Identify which cell holds the provided text, then report its [x, y] central coordinate. 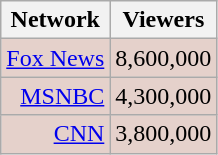
MSNBC [56, 96]
CNN [56, 134]
Fox News [56, 58]
3,800,000 [164, 134]
Network [56, 20]
4,300,000 [164, 96]
8,600,000 [164, 58]
Viewers [164, 20]
